From the cell containing the given text, extract its center point as (X, Y) coordinate. 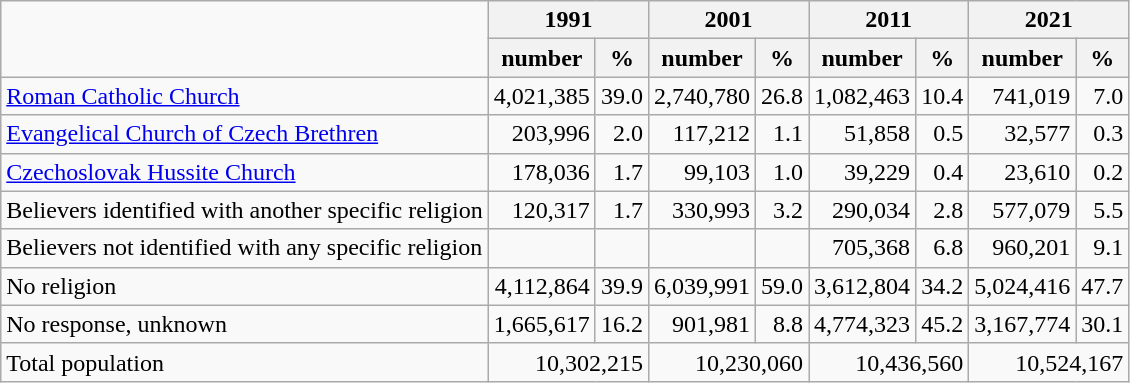
45.2 (942, 324)
1,082,463 (862, 96)
901,981 (702, 324)
3.2 (782, 210)
290,034 (862, 210)
23,610 (1022, 172)
2021 (1049, 20)
10,436,560 (889, 362)
2001 (728, 20)
3,612,804 (862, 286)
5,024,416 (1022, 286)
0.5 (942, 134)
178,036 (542, 172)
30.1 (1102, 324)
34.2 (942, 286)
6,039,991 (702, 286)
7.0 (1102, 96)
5.5 (1102, 210)
Evangelical Church of Czech Brethren (245, 134)
Roman Catholic Church (245, 96)
No response, unknown (245, 324)
2011 (889, 20)
Believers identified with another specific religion (245, 210)
4,021,385 (542, 96)
1.0 (782, 172)
1.1 (782, 134)
2.0 (622, 134)
330,993 (702, 210)
39.0 (622, 96)
99,103 (702, 172)
3,167,774 (1022, 324)
0.2 (1102, 172)
1,665,617 (542, 324)
705,368 (862, 248)
741,019 (1022, 96)
No religion (245, 286)
120,317 (542, 210)
2.8 (942, 210)
203,996 (542, 134)
10,230,060 (728, 362)
10.4 (942, 96)
9.1 (1102, 248)
8.8 (782, 324)
577,079 (1022, 210)
59.0 (782, 286)
10,302,215 (568, 362)
Total population (245, 362)
39.9 (622, 286)
4,774,323 (862, 324)
2,740,780 (702, 96)
32,577 (1022, 134)
16.2 (622, 324)
Czechoslovak Hussite Church (245, 172)
39,229 (862, 172)
Believers not identified with any specific religion (245, 248)
10,524,167 (1049, 362)
26.8 (782, 96)
0.4 (942, 172)
47.7 (1102, 286)
960,201 (1022, 248)
4,112,864 (542, 286)
1991 (568, 20)
6.8 (942, 248)
117,212 (702, 134)
0.3 (1102, 134)
51,858 (862, 134)
